Detect which cell encompasses the target text, then output its [X, Y] center coordinate. 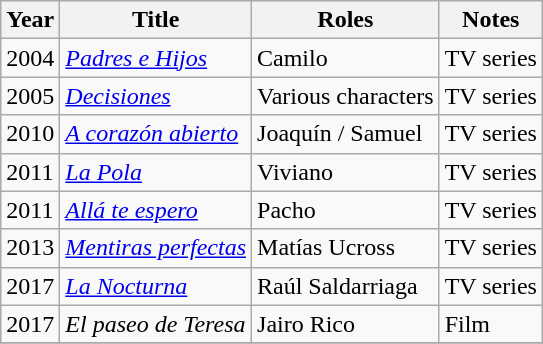
2013 [30, 248]
Joaquín / Samuel [346, 134]
2005 [30, 96]
2010 [30, 134]
Decisiones [156, 96]
2004 [30, 58]
Viviano [346, 172]
Film [490, 324]
Mentiras perfectas [156, 248]
Pacho [346, 210]
La Nocturna [156, 286]
Camilo [346, 58]
Matías Ucross [346, 248]
El paseo de Teresa [156, 324]
A corazón abierto [156, 134]
Padres e Hijos [156, 58]
Raúl Saldarriaga [346, 286]
La Pola [156, 172]
Allá te espero [156, 210]
Roles [346, 20]
Year [30, 20]
Jairo Rico [346, 324]
Various characters [346, 96]
Notes [490, 20]
Title [156, 20]
